Scan for the cell matching the given text and deliver its (X, Y) coordinate at center. 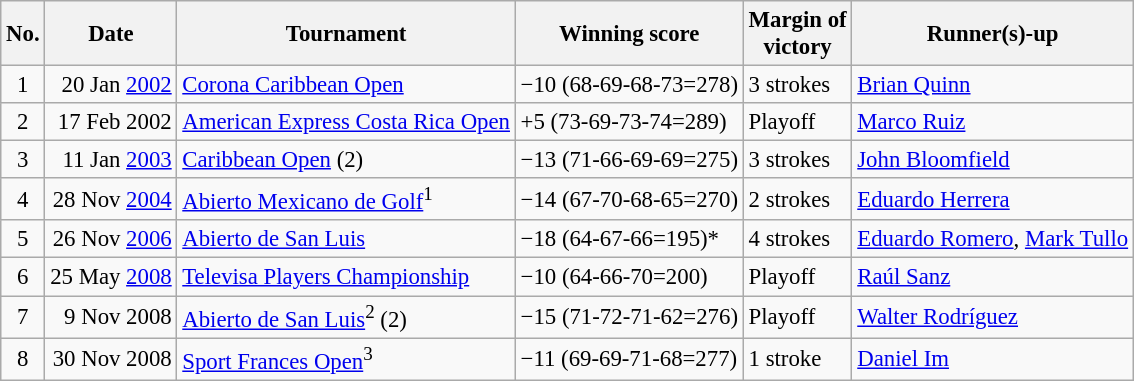
Date (111, 34)
+5 (73-69-73-74=289) (629, 122)
7 (23, 317)
Tournament (346, 34)
Eduardo Romero, Mark Tullo (992, 239)
3 (23, 160)
Margin ofvictory (798, 34)
John Bloomfield (992, 160)
1 stroke (798, 359)
8 (23, 359)
11 Jan 2003 (111, 160)
4 (23, 199)
Raúl Sanz (992, 277)
28 Nov 2004 (111, 199)
Winning score (629, 34)
Runner(s)-up (992, 34)
20 Jan 2002 (111, 85)
−10 (64-66-70=200) (629, 277)
5 (23, 239)
Abierto de San Luis (346, 239)
2 strokes (798, 199)
Corona Caribbean Open (346, 85)
−15 (71-72-71-62=276) (629, 317)
26 Nov 2006 (111, 239)
6 (23, 277)
No. (23, 34)
−11 (69-69-71-68=277) (629, 359)
9 Nov 2008 (111, 317)
17 Feb 2002 (111, 122)
1 (23, 85)
−10 (68-69-68-73=278) (629, 85)
2 (23, 122)
Abierto Mexicano de Golf1 (346, 199)
30 Nov 2008 (111, 359)
4 strokes (798, 239)
Televisa Players Championship (346, 277)
Sport Frances Open3 (346, 359)
Walter Rodríguez (992, 317)
Abierto de San Luis2 (2) (346, 317)
Caribbean Open (2) (346, 160)
−13 (71-66-69-69=275) (629, 160)
Marco Ruiz (992, 122)
Daniel Im (992, 359)
Eduardo Herrera (992, 199)
American Express Costa Rica Open (346, 122)
−14 (67-70-68-65=270) (629, 199)
Brian Quinn (992, 85)
−18 (64-67-66=195)* (629, 239)
25 May 2008 (111, 277)
